Scan for the cell matching the given text and deliver its [x, y] coordinate at center. 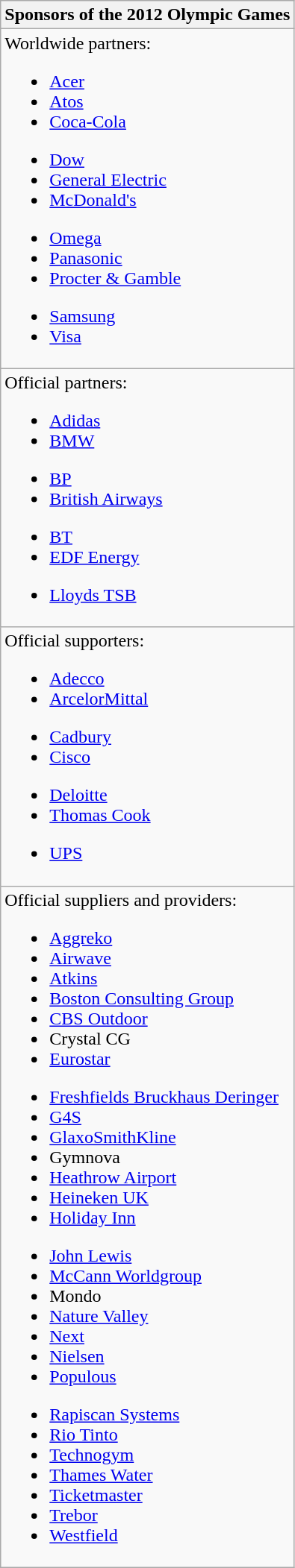
Official partners: AdidasBMWBPBritish AirwaysBTEDF EnergyLloyds TSB [148, 498]
Worldwide partners: AcerAtosCoca-ColaDowGeneral ElectricMcDonald'sOmegaPanasonicProcter & GambleSamsungVisa [148, 198]
Sponsors of the 2012 Olympic Games [148, 15]
Official supporters: AdeccoArcelorMittalCadburyCiscoDeloitteThomas CookUPS [148, 756]
